Pinpoint the cell where the given text exists, returning its [x, y] midpoint coordinate. 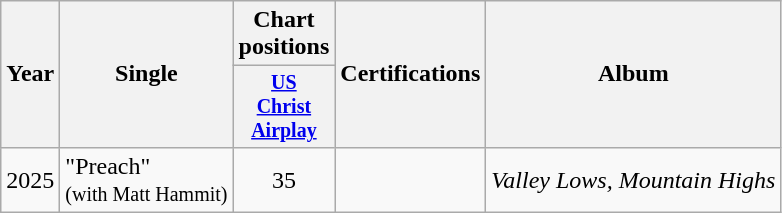
35 [284, 180]
Chart positions [284, 34]
Single [146, 74]
Certifications [410, 74]
Valley Lows, Mountain Highs [634, 180]
Album [634, 74]
USChrist Airplay [284, 106]
2025 [30, 180]
Year [30, 74]
"Preach"(with Matt Hammit) [146, 180]
